Locate the cell with the specified text and output its [X, Y] center coordinate. 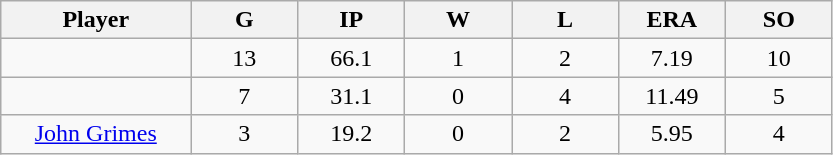
3 [244, 134]
7.19 [672, 58]
10 [778, 58]
ERA [672, 20]
19.2 [352, 134]
G [244, 20]
11.49 [672, 96]
W [458, 20]
IP [352, 20]
5 [778, 96]
Player [96, 20]
7 [244, 96]
31.1 [352, 96]
L [566, 20]
13 [244, 58]
5.95 [672, 134]
SO [778, 20]
66.1 [352, 58]
John Grimes [96, 134]
1 [458, 58]
